Search for the cell housing the specified text and yield its (X, Y) center coordinate. 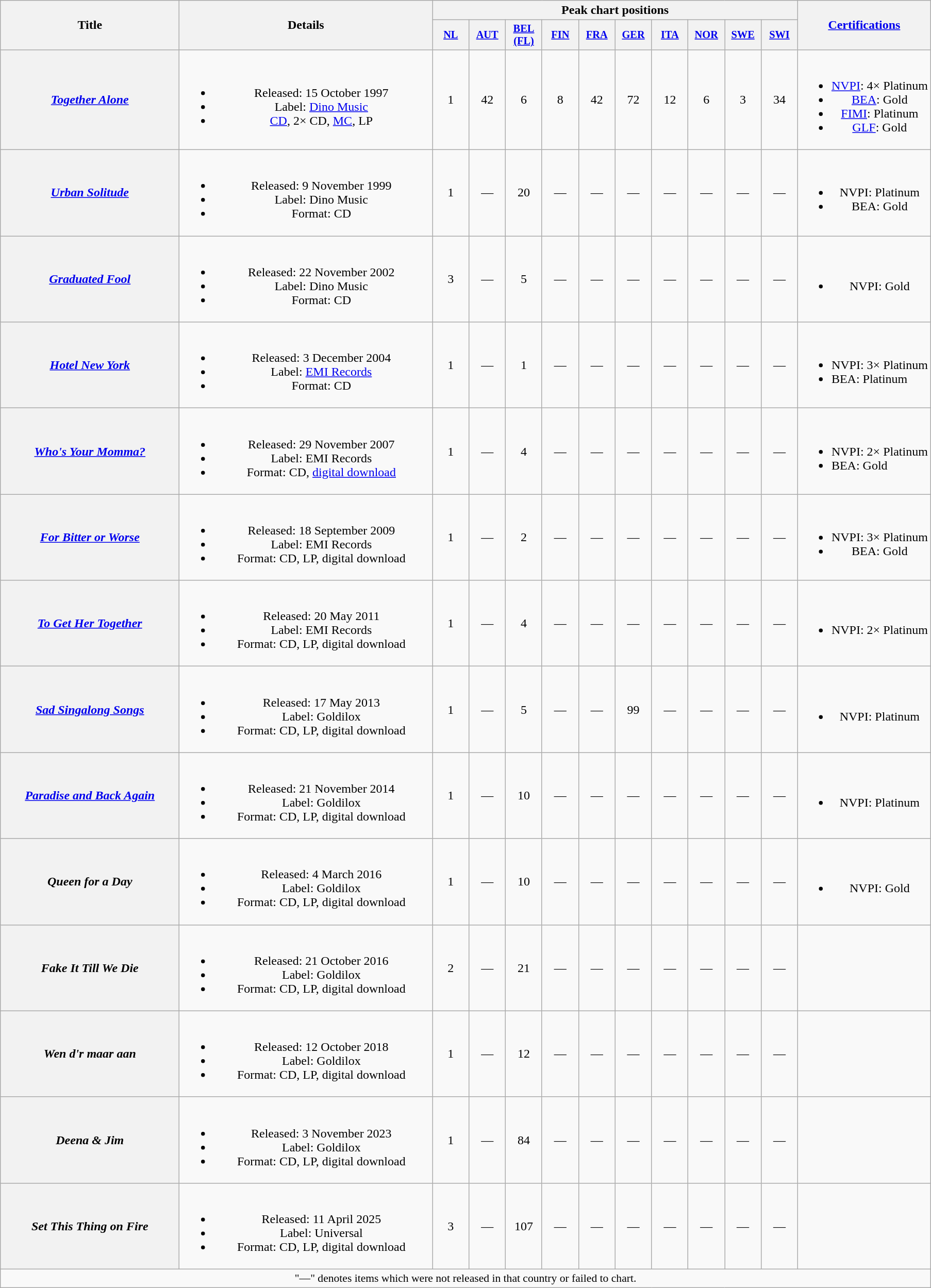
Released: 3 November 2023Label: GoldiloxFormat: CD, LP, digital download (306, 1140)
NVPI: 2× Platinum (864, 624)
Released: 4 March 2016Label: GoldiloxFormat: CD, LP, digital download (306, 881)
72 (633, 99)
Queen for a Day (90, 881)
20 (524, 193)
Deena & Jim (90, 1140)
21 (524, 968)
Details (306, 25)
Graduated Fool (90, 279)
NL (451, 35)
NVPI: 3× PlatinumBEA: Platinum (864, 365)
34 (779, 99)
NOR (706, 35)
Paradise and Back Again (90, 796)
Released: 21 November 2014Label: GoldiloxFormat: CD, LP, digital download (306, 796)
Who's Your Momma? (90, 451)
SWE (743, 35)
NVPI: PlatinumBEA: Gold (864, 193)
Hotel New York (90, 365)
8 (560, 99)
Released: 18 September 2009Label: EMI RecordsFormat: CD, LP, digital download (306, 537)
AUT (488, 35)
Urban Solitude (90, 193)
For Bitter or Worse (90, 537)
Released: 29 November 2007Label: EMI RecordsFormat: CD, digital download (306, 451)
Released: 11 April 2025Label: UniversalFormat: CD, LP, digital download (306, 1226)
Released: 15 October 1997Label: Dino MusicCD, 2× CD, MC, LP (306, 99)
"—" denotes items which were not released in that country or failed to chart. (466, 1278)
Peak chart positions (616, 10)
Together Alone (90, 99)
Certifications (864, 25)
Set This Thing on Fire (90, 1226)
GER (633, 35)
99 (633, 709)
To Get Her Together (90, 624)
84 (524, 1140)
NVPI: 2× PlatinumBEA: Gold (864, 451)
Released: 3 December 2004Label: EMI RecordsFormat: CD (306, 365)
FRA (597, 35)
SWI (779, 35)
NVPI: 3× PlatinumBEA: Gold (864, 537)
NVPI: 4× PlatinumBEA: GoldFIMI: PlatinumGLF: Gold (864, 99)
Released: 17 May 2013Label: GoldiloxFormat: CD, LP, digital download (306, 709)
Released: 22 November 2002Label: Dino MusicFormat: CD (306, 279)
Released: 21 October 2016Label: GoldiloxFormat: CD, LP, digital download (306, 968)
FIN (560, 35)
Title (90, 25)
Fake It Till We Die (90, 968)
Released: 9 November 1999Label: Dino MusicFormat: CD (306, 193)
107 (524, 1226)
BEL(FL) (524, 35)
Released: 20 May 2011Label: EMI RecordsFormat: CD, LP, digital download (306, 624)
Wen d'r maar aan (90, 1053)
Released: 12 October 2018Label: GoldiloxFormat: CD, LP, digital download (306, 1053)
Sad Singalong Songs (90, 709)
ITA (670, 35)
